Capture the cell that displays the provided text and extract its [X, Y] central coordinate. 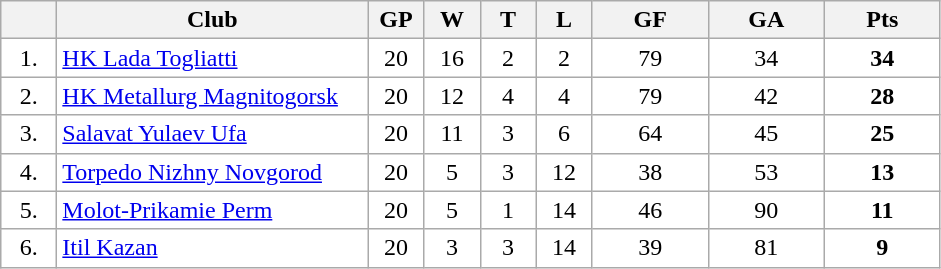
6. [29, 248]
90 [766, 210]
GP [396, 20]
Club [212, 20]
28 [882, 96]
2. [29, 96]
13 [882, 172]
Torpedo Nizhny Novgorod [212, 172]
4. [29, 172]
39 [650, 248]
64 [650, 134]
45 [766, 134]
6 [564, 134]
16 [452, 58]
GA [766, 20]
Itil Kazan [212, 248]
81 [766, 248]
3. [29, 134]
5. [29, 210]
42 [766, 96]
Pts [882, 20]
W [452, 20]
L [564, 20]
HK Lada Togliatti [212, 58]
1 [508, 210]
25 [882, 134]
53 [766, 172]
HK Metallurg Magnitogorsk [212, 96]
46 [650, 210]
T [508, 20]
Salavat Yulaev Ufa [212, 134]
Molot-Prikamie Perm [212, 210]
1. [29, 58]
GF [650, 20]
9 [882, 248]
38 [650, 172]
